Search for the cell housing the specified text and yield its (x, y) center coordinate. 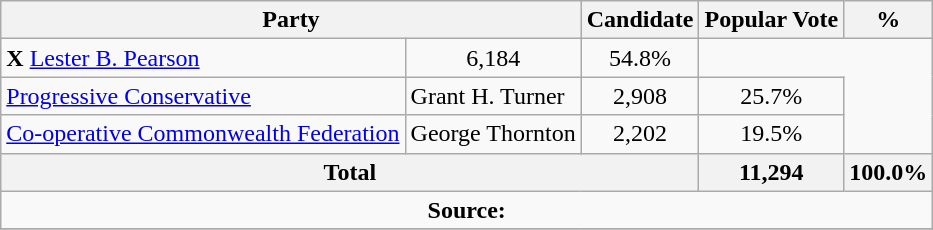
Co-operative Commonwealth Federation (203, 134)
2,202 (640, 134)
11,294 (772, 172)
6,184 (493, 58)
25.7% (772, 96)
X Lester B. Pearson (203, 58)
Total (350, 172)
George Thornton (493, 134)
Candidate (640, 20)
19.5% (772, 134)
Progressive Conservative (203, 96)
Grant H. Turner (493, 96)
% (888, 20)
100.0% (888, 172)
2,908 (640, 96)
54.8% (640, 58)
Popular Vote (772, 20)
Party (291, 20)
Source: (467, 210)
